Find where the given text appears and provide that cell's center as [x, y] coordinate. 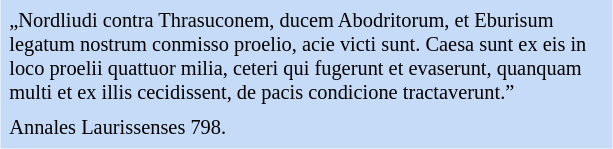
Annales Laurissenses 798. [306, 128]
